Scan for the cell matching the given text and deliver its (X, Y) coordinate at center. 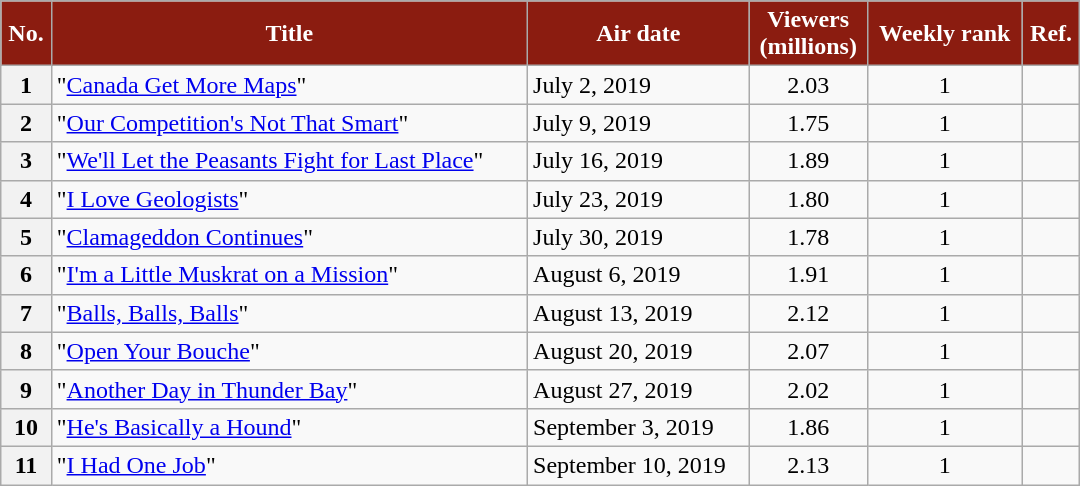
7 (26, 313)
4 (26, 199)
Weekly rank (944, 34)
6 (26, 275)
1.75 (808, 123)
"Balls, Balls, Balls" (289, 313)
September 3, 2019 (639, 427)
2.13 (808, 465)
Ref. (1051, 34)
August 27, 2019 (639, 389)
3 (26, 161)
No. (26, 34)
10 (26, 427)
"Open Your Bouche" (289, 351)
2.02 (808, 389)
2.12 (808, 313)
1.91 (808, 275)
September 10, 2019 (639, 465)
"I'm a Little Muskrat on a Mission" (289, 275)
August 6, 2019 (639, 275)
July 2, 2019 (639, 85)
July 16, 2019 (639, 161)
"Canada Get More Maps" (289, 85)
Title (289, 34)
2.07 (808, 351)
"We'll Let the Peasants Fight for Last Place" (289, 161)
"He's Basically a Hound" (289, 427)
1.80 (808, 199)
"Our Competition's Not That Smart" (289, 123)
July 30, 2019 (639, 237)
11 (26, 465)
July 9, 2019 (639, 123)
Viewers (millions) (808, 34)
2.03 (808, 85)
8 (26, 351)
"I Had One Job" (289, 465)
"Another Day in Thunder Bay" (289, 389)
August 13, 2019 (639, 313)
July 23, 2019 (639, 199)
"Clamageddon Continues" (289, 237)
1.86 (808, 427)
1.89 (808, 161)
9 (26, 389)
August 20, 2019 (639, 351)
Air date (639, 34)
"I Love Geologists" (289, 199)
5 (26, 237)
2 (26, 123)
1.78 (808, 237)
